Capture the cell that displays the provided text and extract its [x, y] central coordinate. 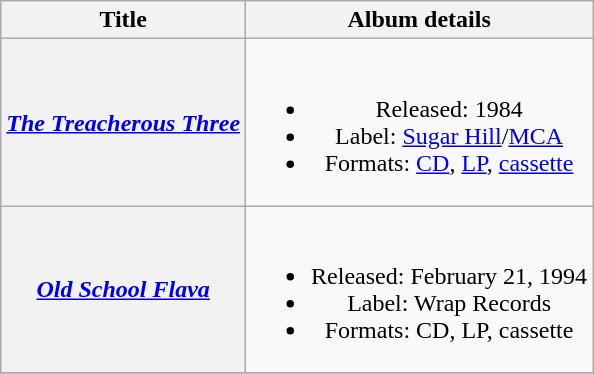
The Treacherous Three [124, 122]
Album details [420, 20]
Released: 1984Label: Sugar Hill/MCAFormats: CD, LP, cassette [420, 122]
Released: February 21, 1994Label: Wrap RecordsFormats: CD, LP, cassette [420, 290]
Title [124, 20]
Old School Flava [124, 290]
